Identify which cell holds the provided text, then report its [X, Y] central coordinate. 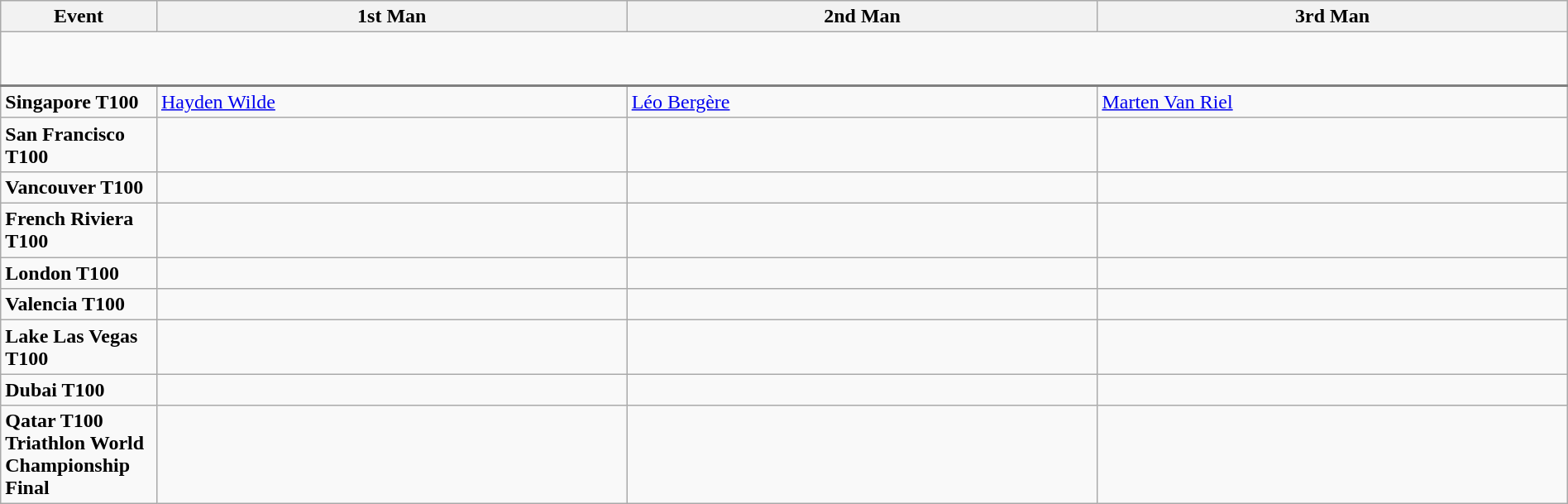
Hayden Wilde [392, 103]
Qatar T100 Triathlon World Championship Final [79, 455]
French Riviera T100 [79, 230]
Vancouver T100 [79, 187]
1st Man [392, 17]
London T100 [79, 273]
Lake Las Vegas T100 [79, 348]
Event [79, 17]
Marten Van Riel [1332, 103]
Singapore T100 [79, 103]
3rd Man [1332, 17]
Valencia T100 [79, 305]
2nd Man [862, 17]
San Francisco T100 [79, 144]
Dubai T100 [79, 390]
Léo Bergère [862, 103]
